Output the (x, y) coordinate of the center of the cell containing the given text.  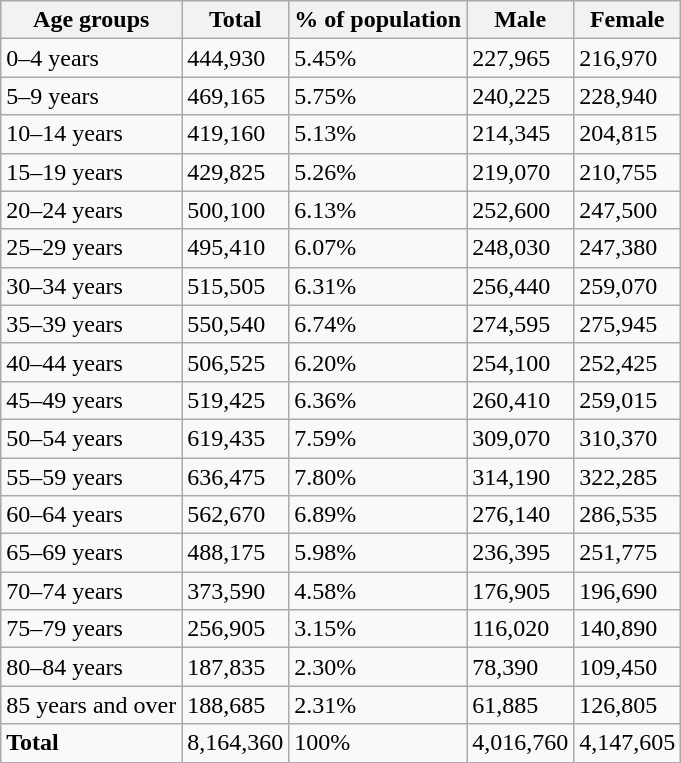
10–14 years (92, 134)
6.20% (378, 362)
5.45% (378, 58)
259,015 (628, 400)
25–29 years (92, 248)
248,030 (520, 248)
187,835 (236, 667)
Age groups (92, 20)
Male (520, 20)
30–34 years (92, 286)
322,285 (628, 477)
274,595 (520, 324)
515,505 (236, 286)
310,370 (628, 438)
216,970 (628, 58)
176,905 (520, 591)
6.31% (378, 286)
6.74% (378, 324)
259,070 (628, 286)
5.98% (378, 553)
562,670 (236, 515)
61,885 (520, 705)
126,805 (628, 705)
7.59% (378, 438)
636,475 (236, 477)
116,020 (520, 629)
210,755 (628, 172)
240,225 (520, 96)
519,425 (236, 400)
275,945 (628, 324)
6.89% (378, 515)
227,965 (520, 58)
60–64 years (92, 515)
4.58% (378, 591)
247,500 (628, 210)
254,100 (520, 362)
5–9 years (92, 96)
214,345 (520, 134)
419,160 (236, 134)
500,100 (236, 210)
469,165 (236, 96)
40–44 years (92, 362)
260,410 (520, 400)
4,147,605 (628, 743)
314,190 (520, 477)
373,590 (236, 591)
55–59 years (92, 477)
% of population (378, 20)
5.26% (378, 172)
188,685 (236, 705)
85 years and over (92, 705)
309,070 (520, 438)
70–74 years (92, 591)
444,930 (236, 58)
Female (628, 20)
286,535 (628, 515)
252,600 (520, 210)
506,525 (236, 362)
0–4 years (92, 58)
276,140 (520, 515)
256,440 (520, 286)
20–24 years (92, 210)
80–84 years (92, 667)
6.07% (378, 248)
4,016,760 (520, 743)
100% (378, 743)
140,890 (628, 629)
8,164,360 (236, 743)
6.36% (378, 400)
5.13% (378, 134)
252,425 (628, 362)
35–39 years (92, 324)
196,690 (628, 591)
109,450 (628, 667)
6.13% (378, 210)
488,175 (236, 553)
429,825 (236, 172)
78,390 (520, 667)
50–54 years (92, 438)
228,940 (628, 96)
7.80% (378, 477)
495,410 (236, 248)
619,435 (236, 438)
247,380 (628, 248)
219,070 (520, 172)
75–79 years (92, 629)
45–49 years (92, 400)
236,395 (520, 553)
2.30% (378, 667)
550,540 (236, 324)
5.75% (378, 96)
65–69 years (92, 553)
2.31% (378, 705)
3.15% (378, 629)
251,775 (628, 553)
256,905 (236, 629)
15–19 years (92, 172)
204,815 (628, 134)
